From the cell containing the given text, extract its center point as [x, y] coordinate. 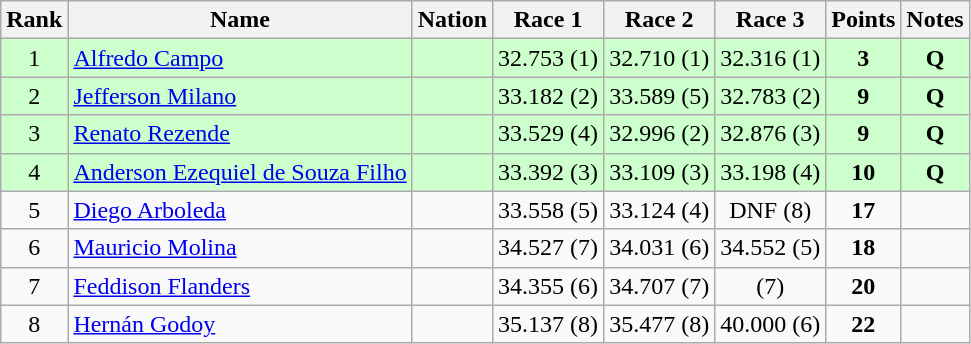
Name [240, 20]
17 [864, 210]
2 [34, 96]
33.589 (5) [660, 96]
32.710 (1) [660, 58]
Race 3 [770, 20]
7 [34, 286]
Race 2 [660, 20]
Anderson Ezequiel de Souza Filho [240, 172]
34.707 (7) [660, 286]
32.316 (1) [770, 58]
(7) [770, 286]
33.198 (4) [770, 172]
22 [864, 324]
DNF (8) [770, 210]
Mauricio Molina [240, 248]
34.552 (5) [770, 248]
Hernán Godoy [240, 324]
Rank [34, 20]
34.355 (6) [548, 286]
Renato Rezende [240, 134]
40.000 (6) [770, 324]
33.529 (4) [548, 134]
Nation [452, 20]
5 [34, 210]
32.996 (2) [660, 134]
1 [34, 58]
32.783 (2) [770, 96]
33.109 (3) [660, 172]
Jefferson Milano [240, 96]
Alfredo Campo [240, 58]
33.392 (3) [548, 172]
33.182 (2) [548, 96]
32.753 (1) [548, 58]
Notes [935, 20]
20 [864, 286]
34.527 (7) [548, 248]
18 [864, 248]
Points [864, 20]
33.124 (4) [660, 210]
Diego Arboleda [240, 210]
Feddison Flanders [240, 286]
35.137 (8) [548, 324]
8 [34, 324]
10 [864, 172]
4 [34, 172]
6 [34, 248]
35.477 (8) [660, 324]
32.876 (3) [770, 134]
Race 1 [548, 20]
33.558 (5) [548, 210]
34.031 (6) [660, 248]
